Locate the cell with the specified text and output its [X, Y] center coordinate. 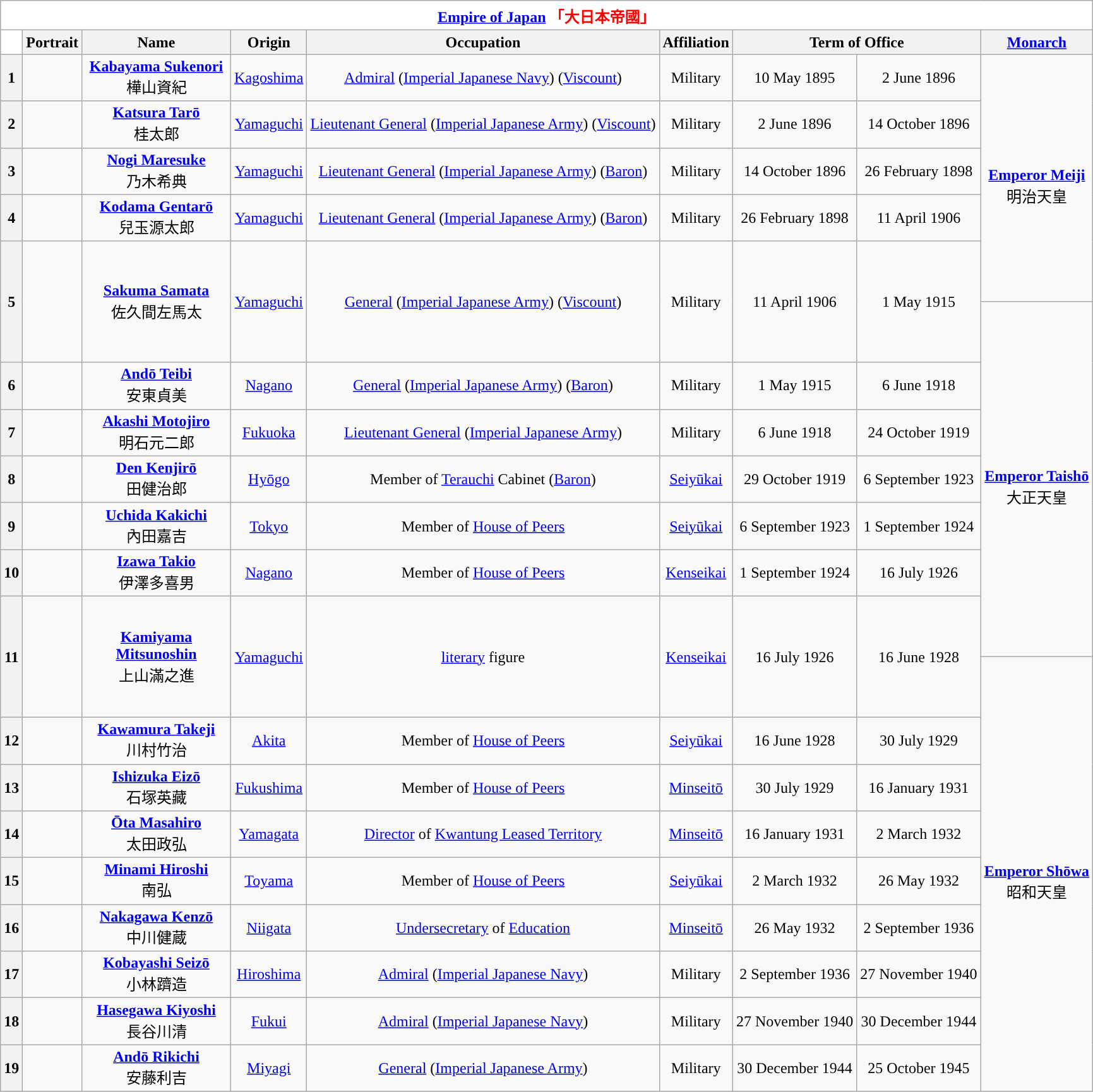
Director of Kwantung Leased Territory [483, 834]
Kamiyama Mitsunoshin上山滿之進 [156, 656]
Term of Office [856, 42]
Nakagawa Kenzō中川健蔵 [156, 928]
Origin [269, 42]
Andō Teibi安東貞美 [156, 386]
Emperor Shōwa昭和天皇 [1037, 874]
Fukuoka [269, 432]
Den Kenjirō田健治郎 [156, 479]
Kobayashi Seizō小林躋造 [156, 975]
Andō Rikichi安藤利吉 [156, 1068]
Kabayama Sukenori樺山資紀 [156, 78]
Toyama [269, 881]
18 [11, 1021]
Portrait [52, 42]
Akashi Motojiro明石元二郎 [156, 432]
Emperor Taishō大正天皇 [1037, 479]
Affiliation [696, 42]
Tokyo [269, 526]
Lieutenant General (Imperial Japanese Army) [483, 432]
Kodama Gentarō兒玉源太郎 [156, 218]
12 [11, 740]
Fukushima [269, 787]
Hasegawa Kiyoshi長谷川清 [156, 1021]
Monarch [1037, 42]
7 [11, 432]
Occupation [483, 42]
Izawa Takio伊澤多喜男 [156, 573]
Kagoshima [269, 78]
General (Imperial Japanese Army) (Viscount) [483, 302]
16 [11, 928]
14 [11, 834]
10 May 1895 [794, 78]
24 October 1919 [919, 432]
Miyagi [269, 1068]
Member of Terauchi Cabinet (Baron) [483, 479]
29 October 1919 [794, 479]
6 [11, 386]
Undersecretary of Education [483, 928]
Hyōgo [269, 479]
11 [11, 656]
15 [11, 881]
Ōta Masahiro太田政弘 [156, 834]
Hiroshima [269, 975]
13 [11, 787]
Admiral (Imperial Japanese Navy) (Viscount) [483, 78]
8 [11, 479]
Fukui [269, 1021]
Yamagata [269, 834]
19 [11, 1068]
Kawamura Takeji川村竹治 [156, 740]
Emperor Meiji明治天皇 [1037, 178]
Name [156, 42]
Ishizuka Eizō石塚英藏 [156, 787]
Akita [269, 740]
General (Imperial Japanese Army) (Baron) [483, 386]
Niigata [269, 928]
Katsura Tarō桂太郎 [156, 124]
3 [11, 171]
Sakuma Samata佐久間左馬太 [156, 302]
Empire of Japan 「大日本帝國」 [547, 15]
25 October 1945 [919, 1068]
1 [11, 78]
Minami Hiroshi南弘 [156, 881]
9 [11, 526]
Nogi Maresuke乃木希典 [156, 171]
5 [11, 302]
General (Imperial Japanese Army) [483, 1068]
10 [11, 573]
2 [11, 124]
17 [11, 975]
4 [11, 218]
Lieutenant General (Imperial Japanese Army) (Viscount) [483, 124]
Uchida Kakichi內田嘉吉 [156, 526]
literary figure [483, 656]
